Find where the given text appears and provide that cell's center as [x, y] coordinate. 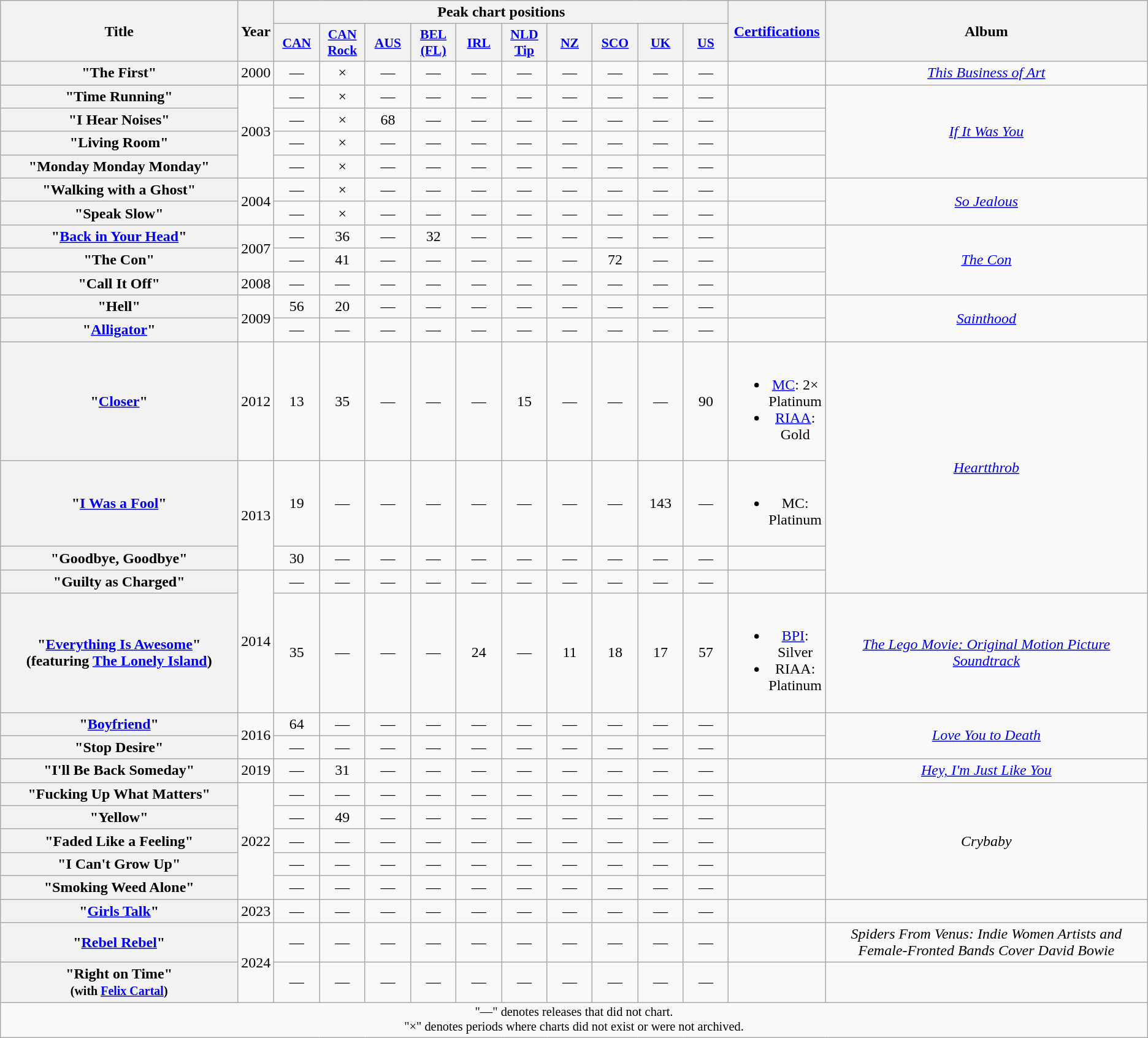
20 [342, 307]
"Monday Monday Monday" [119, 166]
2007 [256, 248]
2009 [256, 318]
"Faded Like a Feeling" [119, 840]
90 [706, 401]
BPI: SilverRIAA: Platinum [777, 653]
2013 [256, 515]
"I Was a Fool" [119, 504]
"—" denotes releases that did not chart."×" denotes periods where charts did not exist or were not archived. [574, 1020]
NZ [570, 43]
The Lego Movie: Original Motion Picture Soundtrack [987, 653]
"Speak Slow" [119, 213]
"I'll Be Back Someday" [119, 771]
"Time Running" [119, 96]
NLDTip [524, 43]
64 [297, 724]
2012 [256, 401]
Hey, I'm Just Like You [987, 771]
15 [524, 401]
Spiders From Venus: Indie Women Artists and Female-Fronted Bands Cover David Bowie [987, 942]
"I Can't Grow Up" [119, 864]
So Jealous [987, 201]
143 [660, 504]
"Guilty as Charged" [119, 582]
2016 [256, 736]
Album [987, 31]
This Business of Art [987, 73]
CAN [297, 43]
MC: 2× PlatinumRIAA: Gold [777, 401]
"Fucking Up What Matters" [119, 794]
57 [706, 653]
56 [297, 307]
Love You to Death [987, 736]
11 [570, 653]
"The First" [119, 73]
Crybaby [987, 840]
SCO [615, 43]
"Living Room" [119, 143]
BEL(FL) [434, 43]
UK [660, 43]
"Back in Your Head" [119, 236]
2008 [256, 283]
19 [297, 504]
"Rebel Rebel" [119, 942]
"Right on Time"(with Felix Cartal) [119, 983]
"Smoking Weed Alone" [119, 887]
Peak chart positions [502, 12]
30 [297, 558]
Certifications [777, 31]
2003 [256, 131]
IRL [479, 43]
18 [615, 653]
"Stop Desire" [119, 747]
"Closer" [119, 401]
"Yellow" [119, 817]
"Hell" [119, 307]
If It Was You [987, 131]
31 [342, 771]
17 [660, 653]
"Walking with a Ghost" [119, 190]
"Goodbye, Goodbye" [119, 558]
2024 [256, 963]
2019 [256, 771]
2022 [256, 840]
CANRock [342, 43]
2000 [256, 73]
13 [297, 401]
"Boyfriend" [119, 724]
32 [434, 236]
"The Con" [119, 259]
49 [342, 817]
Heartthrob [987, 467]
2014 [256, 641]
2004 [256, 201]
The Con [987, 259]
Sainthood [987, 318]
AUS [388, 43]
72 [615, 259]
41 [342, 259]
"Alligator" [119, 330]
Title [119, 31]
2023 [256, 911]
MC: Platinum [777, 504]
Year [256, 31]
"I Hear Noises" [119, 120]
"Everything Is Awesome"(featuring The Lonely Island) [119, 653]
24 [479, 653]
68 [388, 120]
"Girls Talk" [119, 911]
"Call It Off" [119, 283]
US [706, 43]
36 [342, 236]
